Scan for the cell matching the given text and deliver its (X, Y) coordinate at center. 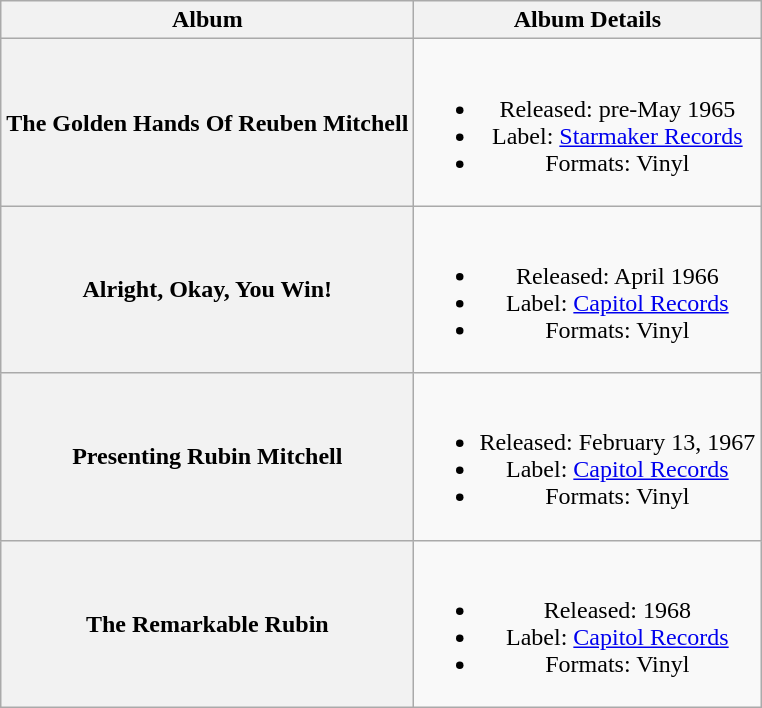
Album (208, 20)
Alright, Okay, You Win! (208, 290)
Released: 1968Label: Capitol RecordsFormats: Vinyl (588, 624)
Released: April 1966Label: Capitol RecordsFormats: Vinyl (588, 290)
Presenting Rubin Mitchell (208, 456)
The Remarkable Rubin (208, 624)
The Golden Hands Of Reuben Mitchell (208, 122)
Released: pre-May 1965Label: Starmaker RecordsFormats: Vinyl (588, 122)
Album Details (588, 20)
Released: February 13, 1967Label: Capitol RecordsFormats: Vinyl (588, 456)
